Return (x, y) of the center of cell containing provided text 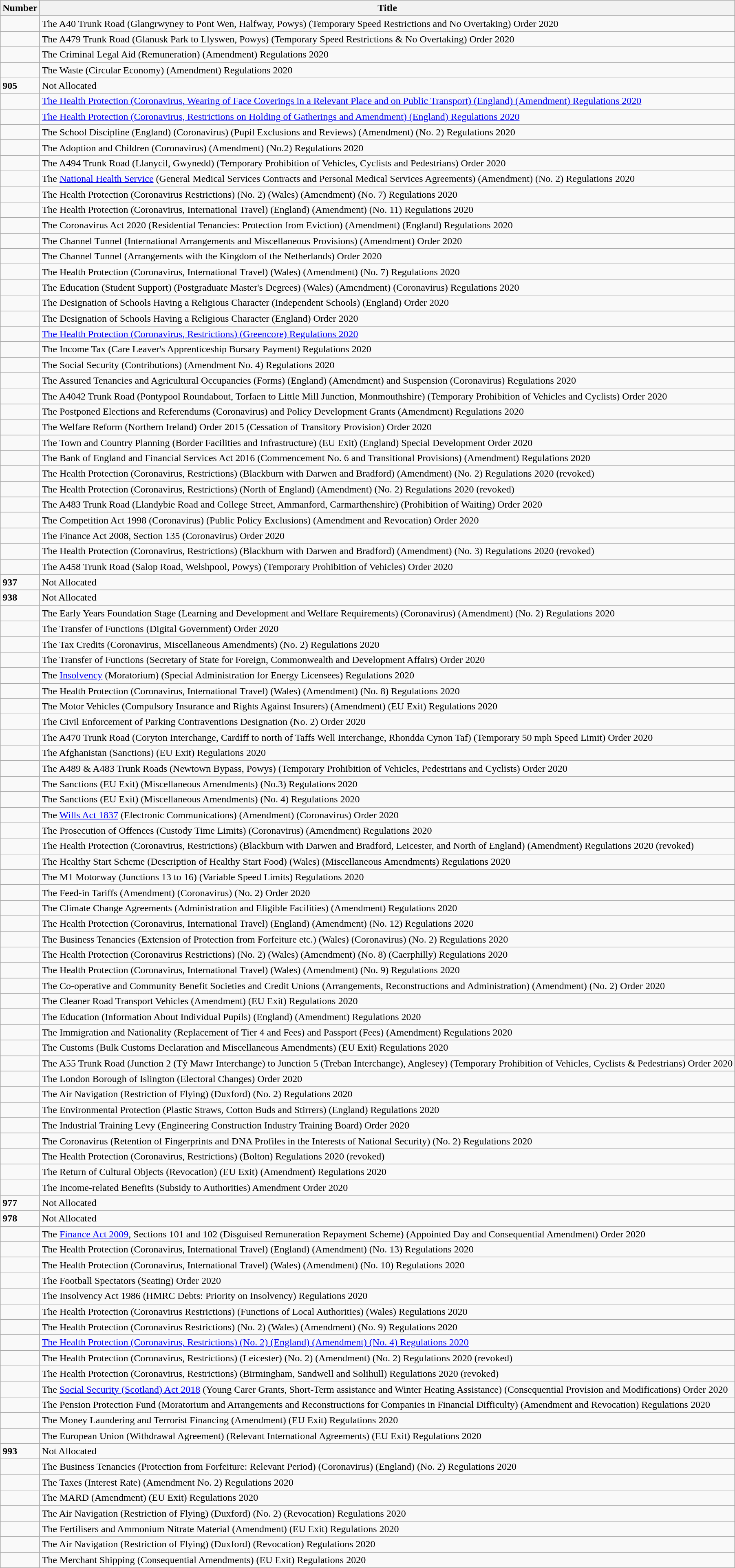
The Environmental Protection (Plastic Straws, Cotton Buds and Stirrers) (England) Regulations 2020 (387, 1110)
The Prosecution of Offences (Custody Time Limits) (Coronavirus) (Amendment) Regulations 2020 (387, 830)
The Waste (Circular Economy) (Amendment) Regulations 2020 (387, 70)
The Afghanistan (Sanctions) (EU Exit) Regulations 2020 (387, 753)
The Tax Credits (Coronavirus, Miscellaneous Amendments) (No. 2) Regulations 2020 (387, 644)
937 (20, 582)
The Postponed Elections and Referendums (Coronavirus) and Policy Development Grants (Amendment) Regulations 2020 (387, 411)
The Business Tenancies (Extension of Protection from Forfeiture etc.) (Wales) (Coronavirus) (No. 2) Regulations 2020 (387, 939)
The Health Protection (Coronavirus, Restrictions) (Leicester) (No. 2) (Amendment) (No. 2) Regulations 2020 (revoked) (387, 1358)
993 (20, 1451)
The Transfer of Functions (Secretary of State for Foreign, Commonwealth and Development Affairs) Order 2020 (387, 660)
The Fertilisers and Ammonium Nitrate Material (Amendment) (EU Exit) Regulations 2020 (387, 1529)
The Return of Cultural Objects (Revocation) (EU Exit) (Amendment) Regulations 2020 (387, 1172)
The Motor Vehicles (Compulsory Insurance and Rights Against Insurers) (Amendment) (EU Exit) Regulations 2020 (387, 707)
The Insolvency Act 1986 (HMRC Debts: Priority on Insolvency) Regulations 2020 (387, 1296)
The A483 Trunk Road (Llandybie Road and College Street, Ammanford, Carmarthenshire) (Prohibition of Waiting) Order 2020 (387, 505)
The M1 Motorway (Junctions 13 to 16) (Variable Speed Limits) Regulations 2020 (387, 877)
The Channel Tunnel (Arrangements with the Kingdom of the Netherlands) Order 2020 (387, 256)
The Insolvency (Moratorium) (Special Administration for Energy Licensees) Regulations 2020 (387, 675)
Title (387, 8)
The Health Protection (Coronavirus, International Travel) (England) (Amendment) (No. 13) Regulations 2020 (387, 1250)
The Health Protection (Coronavirus, Restrictions) (Greencore) Regulations 2020 (387, 334)
The Cleaner Road Transport Vehicles (Amendment) (EU Exit) Regulations 2020 (387, 1001)
The Health Protection (Coronavirus, Restrictions) (Birmingham, Sandwell and Solihull) Regulations 2020 (revoked) (387, 1374)
The Education (Information About Individual Pupils) (England) (Amendment) Regulations 2020 (387, 1017)
938 (20, 598)
The European Union (Withdrawal Agreement) (Relevant International Agreements) (EU Exit) Regulations 2020 (387, 1435)
The Health Protection (Coronavirus, Restrictions) (North of England) (Amendment) (No. 2) Regulations 2020 (revoked) (387, 489)
The A40 Trunk Road (Glangrwyney to Pont Wen, Halfway, Powys) (Temporary Speed Restrictions and No Overtaking) Order 2020 (387, 24)
The Health Protection (Coronavirus, Restrictions) (Bolton) Regulations 2020 (revoked) (387, 1156)
The Sanctions (EU Exit) (Miscellaneous Amendments) (No.3) Regulations 2020 (387, 784)
The London Borough of Islington (Electoral Changes) Order 2020 (387, 1079)
The Health Protection (Coronavirus, International Travel) (Wales) (Amendment) (No. 9) Regulations 2020 (387, 970)
The Town and Country Planning (Border Facilities and Infrastructure) (EU Exit) (England) Special Development Order 2020 (387, 442)
The Coronavirus (Retention of Fingerprints and DNA Profiles in the Interests of National Security) (No. 2) Regulations 2020 (387, 1141)
905 (20, 86)
The National Health Service (General Medical Services Contracts and Personal Medical Services Agreements) (Amendment) (No. 2) Regulations 2020 (387, 179)
The Air Navigation (Restriction of Flying) (Duxford) (Revocation) Regulations 2020 (387, 1544)
The Health Protection (Coronavirus Restrictions) (Functions of Local Authorities) (Wales) Regulations 2020 (387, 1312)
The Income Tax (Care Leaver's Apprenticeship Bursary Payment) Regulations 2020 (387, 349)
The A470 Trunk Road (Coryton Interchange, Cardiff to north of Taffs Well Interchange, Rhondda Cynon Taf) (Temporary 50 mph Speed Limit) Order 2020 (387, 738)
978 (20, 1219)
The Health Protection (Coronavirus, International Travel) (England) (Amendment) (No. 12) Regulations 2020 (387, 923)
The Feed-in Tariffs (Amendment) (Coronavirus) (No. 2) Order 2020 (387, 892)
The Health Protection (Coronavirus, International Travel) (England) (Amendment) (No. 11) Regulations 2020 (387, 210)
The MARD (Amendment) (EU Exit) Regulations 2020 (387, 1498)
The Competition Act 1998 (Coronavirus) (Public Policy Exclusions) (Amendment and Revocation) Order 2020 (387, 520)
The Health Protection (Coronavirus, Restrictions) (Blackburn with Darwen and Bradford) (Amendment) (No. 3) Regulations 2020 (revoked) (387, 551)
The Finance Act 2009, Sections 101 and 102 (Disguised Remuneration Repayment Scheme) (Appointed Day and Consequential Amendment) Order 2020 (387, 1234)
The School Discipline (England) (Coronavirus) (Pupil Exclusions and Reviews) (Amendment) (No. 2) Regulations 2020 (387, 132)
The Wills Act 1837 (Electronic Communications) (Amendment) (Coronavirus) Order 2020 (387, 815)
977 (20, 1203)
The Healthy Start Scheme (Description of Healthy Start Food) (Wales) (Miscellaneous Amendments) Regulations 2020 (387, 861)
The Immigration and Nationality (Replacement of Tier 4 and Fees) and Passport (Fees) (Amendment) Regulations 2020 (387, 1032)
The Co-operative and Community Benefit Societies and Credit Unions (Arrangements, Reconstructions and Administration) (Amendment) (No. 2) Order 2020 (387, 986)
The Health Protection (Coronavirus, Wearing of Face Coverings in a Relevant Place and on Public Transport) (England) (Amendment) Regulations 2020 (387, 101)
The A458 Trunk Road (Salop Road, Welshpool, Powys) (Temporary Prohibition of Vehicles) Order 2020 (387, 567)
The Health Protection (Coronavirus, Restrictions on Holding of Gatherings and Amendment) (England) Regulations 2020 (387, 117)
The Designation of Schools Having a Religious Character (England) Order 2020 (387, 318)
The Social Security (Contributions) (Amendment No. 4) Regulations 2020 (387, 365)
The Education (Student Support) (Postgraduate Master's Degrees) (Wales) (Amendment) (Coronavirus) Regulations 2020 (387, 287)
The Designation of Schools Having a Religious Character (Independent Schools) (England) Order 2020 (387, 303)
The Civil Enforcement of Parking Contraventions Designation (No. 2) Order 2020 (387, 722)
The Air Navigation (Restriction of Flying) (Duxford) (No. 2) (Revocation) Regulations 2020 (387, 1513)
The Assured Tenancies and Agricultural Occupancies (Forms) (England) (Amendment) and Suspension (Coronavirus) Regulations 2020 (387, 380)
The Health Protection (Coronavirus Restrictions) (No. 2) (Wales) (Amendment) (No. 8) (Caerphilly) Regulations 2020 (387, 955)
The Industrial Training Levy (Engineering Construction Industry Training Board) Order 2020 (387, 1125)
The Bank of England and Financial Services Act 2016 (Commencement No. 6 and Transitional Provisions) (Amendment) Regulations 2020 (387, 458)
The Welfare Reform (Northern Ireland) Order 2015 (Cessation of Transitory Provision) Order 2020 (387, 427)
The A479 Trunk Road (Glanusk Park to Llyswen, Powys) (Temporary Speed Restrictions & No Overtaking) Order 2020 (387, 39)
The Adoption and Children (Coronavirus) (Amendment) (No.2) Regulations 2020 (387, 148)
The Health Protection (Coronavirus, Restrictions) (No. 2) (England) (Amendment) (No. 4) Regulations 2020 (387, 1343)
The Business Tenancies (Protection from Forfeiture: Relevant Period) (Coronavirus) (England) (No. 2) Regulations 2020 (387, 1467)
The Finance Act 2008, Section 135 (Coronavirus) Order 2020 (387, 536)
The A494 Trunk Road (Llanycil, Gwynedd) (Temporary Prohibition of Vehicles, Cyclists and Pedestrians) Order 2020 (387, 163)
The Taxes (Interest Rate) (Amendment No. 2) Regulations 2020 (387, 1482)
The Air Navigation (Restriction of Flying) (Duxford) (No. 2) Regulations 2020 (387, 1094)
The Health Protection (Coronavirus Restrictions) (No. 2) (Wales) (Amendment) (No. 9) Regulations 2020 (387, 1327)
The Health Protection (Coronavirus, Restrictions) (Blackburn with Darwen and Bradford) (Amendment) (No. 2) Regulations 2020 (revoked) (387, 474)
The Income-related Benefits (Subsidy to Authorities) Amendment Order 2020 (387, 1188)
Number (20, 8)
The Climate Change Agreements (Administration and Eligible Facilities) (Amendment) Regulations 2020 (387, 908)
The Health Protection (Coronavirus Restrictions) (No. 2) (Wales) (Amendment) (No. 7) Regulations 2020 (387, 194)
The Transfer of Functions (Digital Government) Order 2020 (387, 629)
The Criminal Legal Aid (Remuneration) (Amendment) Regulations 2020 (387, 55)
The Money Laundering and Terrorist Financing (Amendment) (EU Exit) Regulations 2020 (387, 1420)
The Sanctions (EU Exit) (Miscellaneous Amendments) (No. 4) Regulations 2020 (387, 799)
The Merchant Shipping (Consequential Amendments) (EU Exit) Regulations 2020 (387, 1560)
The Channel Tunnel (International Arrangements and Miscellaneous Provisions) (Amendment) Order 2020 (387, 241)
The Health Protection (Coronavirus, International Travel) (Wales) (Amendment) (No. 10) Regulations 2020 (387, 1265)
The Health Protection (Coronavirus, International Travel) (Wales) (Amendment) (No. 7) Regulations 2020 (387, 272)
The A489 & A483 Trunk Roads (Newtown Bypass, Powys) (Temporary Prohibition of Vehicles, Pedestrians and Cyclists) Order 2020 (387, 769)
The Early Years Foundation Stage (Learning and Development and Welfare Requirements) (Coronavirus) (Amendment) (No. 2) Regulations 2020 (387, 613)
The Football Spectators (Seating) Order 2020 (387, 1281)
The Coronavirus Act 2020 (Residential Tenancies: Protection from Eviction) (Amendment) (England) Regulations 2020 (387, 225)
The Health Protection (Coronavirus, International Travel) (Wales) (Amendment) (No. 8) Regulations 2020 (387, 691)
The Customs (Bulk Customs Declaration and Miscellaneous Amendments) (EU Exit) Regulations 2020 (387, 1048)
